Find where the given text appears and provide that cell's center as [X, Y] coordinate. 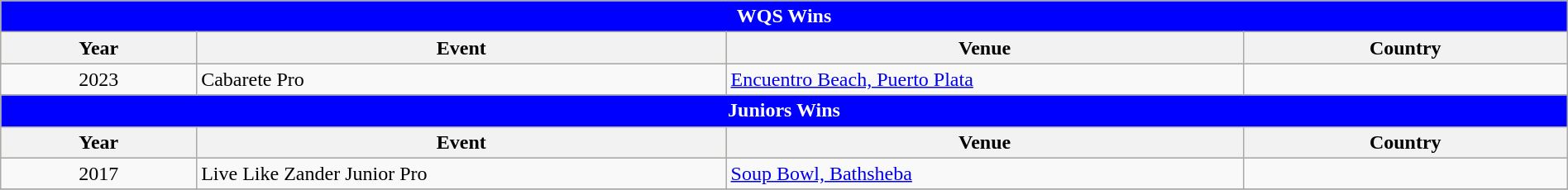
Cabarete Pro [461, 79]
Encuentro Beach, Puerto Plata [984, 79]
Live Like Zander Junior Pro [461, 173]
2017 [99, 173]
Juniors Wins [784, 111]
2023 [99, 79]
Soup Bowl, Bathsheba [984, 173]
WQS Wins [784, 17]
